Find where the given text appears and provide that cell's center as [X, Y] coordinate. 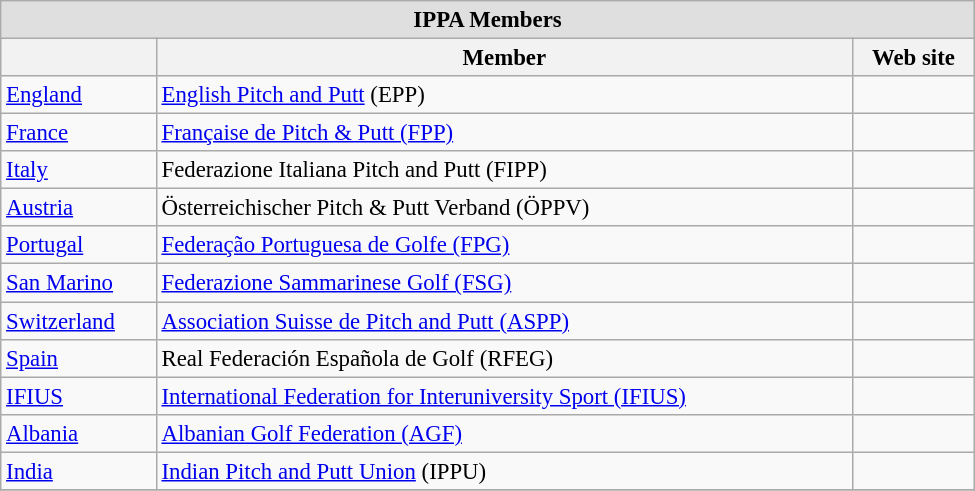
Switzerland [78, 321]
San Marino [78, 283]
International Federation for Interuniversity Sport (IFIUS) [504, 396]
Real Federación Española de Golf (RFEG) [504, 358]
Association Suisse de Pitch and Putt (ASPP) [504, 321]
Federazione Sammarinese Golf (FSG) [504, 283]
English Pitch and Putt (EPP) [504, 95]
Italy [78, 170]
Österreichischer Pitch & Putt Verband (ÖPPV) [504, 208]
Austria [78, 208]
Indian Pitch and Putt Union (IPPU) [504, 471]
Member [504, 58]
IPPA Members [488, 20]
England [78, 95]
Web site [914, 58]
France [78, 133]
IFIUS [78, 396]
Portugal [78, 245]
Albania [78, 433]
Française de Pitch & Putt (FPP) [504, 133]
Federação Portuguesa de Golfe (FPG) [504, 245]
India [78, 471]
Federazione Italiana Pitch and Putt (FIPP) [504, 170]
Albanian Golf Federation (AGF) [504, 433]
Spain [78, 358]
